Determine the [X, Y] coordinate at the center of the cell enclosing the given text.  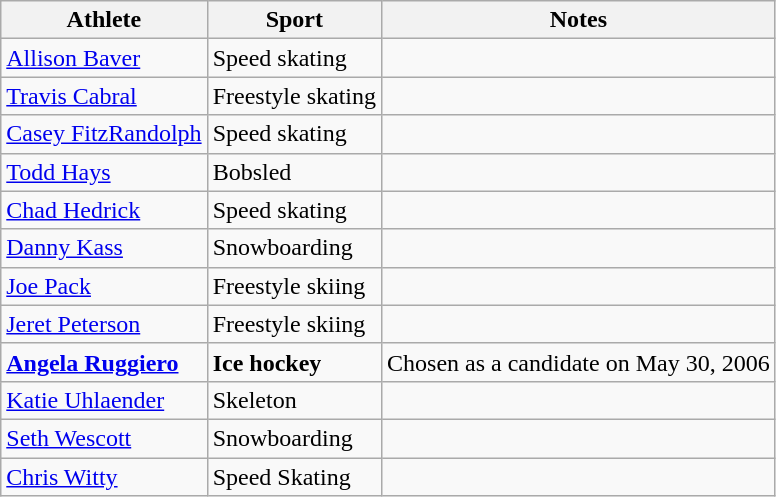
Danny Kass [104, 248]
Katie Uhlaender [104, 400]
Chris Witty [104, 477]
Ice hockey [294, 362]
Athlete [104, 20]
Seth Wescott [104, 438]
Speed Skating [294, 477]
Travis Cabral [104, 96]
Skeleton [294, 400]
Allison Baver [104, 58]
Sport [294, 20]
Jeret Peterson [104, 324]
Casey FitzRandolph [104, 134]
Joe Pack [104, 286]
Freestyle skating [294, 96]
Angela Ruggiero [104, 362]
Chosen as a candidate on May 30, 2006 [579, 362]
Notes [579, 20]
Chad Hedrick [104, 210]
Todd Hays [104, 172]
Bobsled [294, 172]
